Scan for the cell matching the given text and deliver its [x, y] coordinate at center. 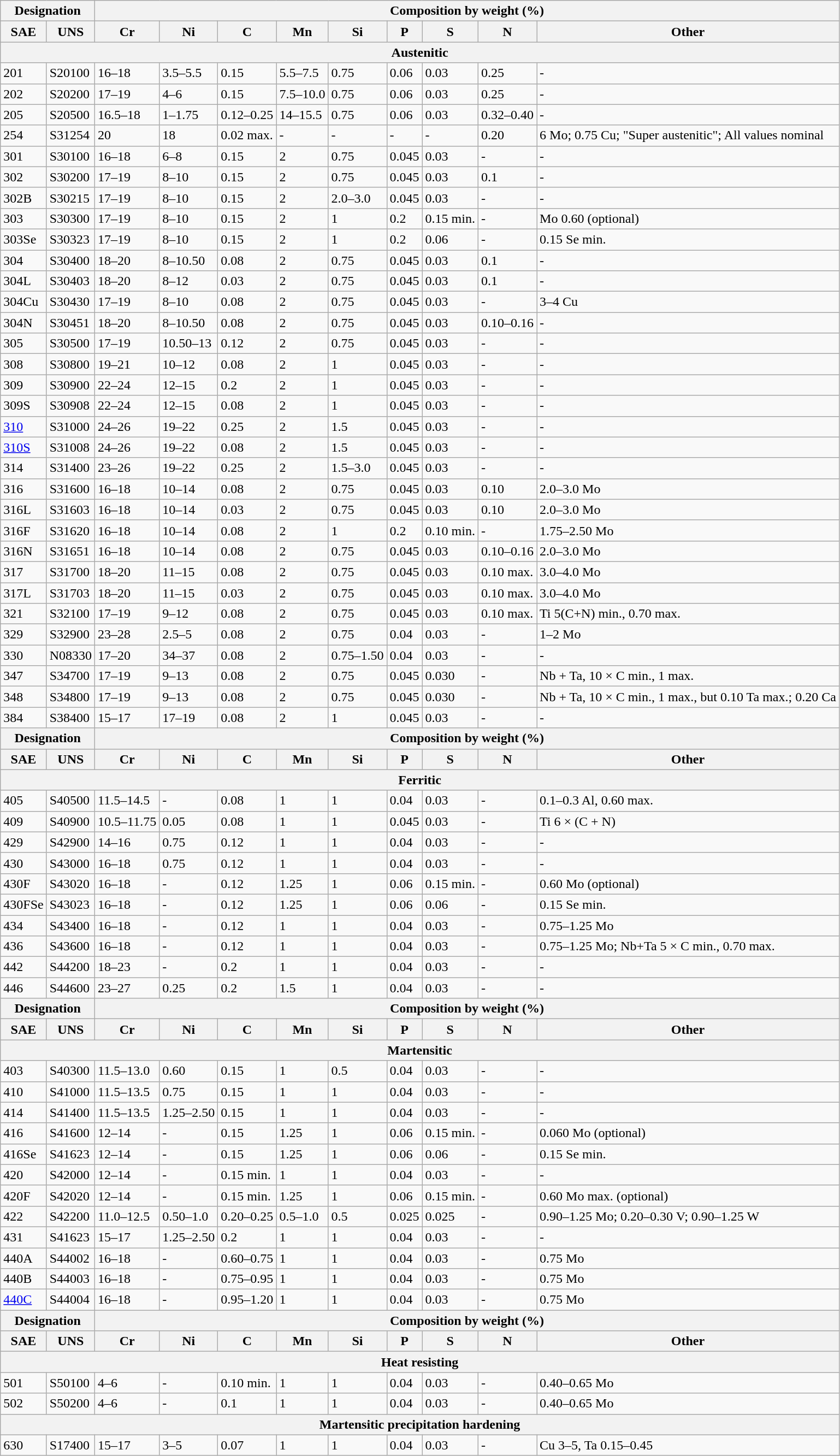
S30451 [70, 323]
304L [23, 281]
405 [23, 801]
6–8 [189, 156]
2.0–3.0 [357, 198]
0.20 [507, 135]
416 [23, 1133]
S42000 [70, 1175]
23–26 [127, 468]
S40500 [70, 801]
309S [23, 406]
501 [23, 1383]
0.50–1.0 [189, 1216]
0.90–1.25 Mo; 0.20–0.30 V; 0.90–1.25 W [688, 1216]
5.5–7.5 [303, 73]
202 [23, 94]
S31600 [70, 489]
302B [23, 198]
S30300 [70, 218]
414 [23, 1112]
Cu 3–5, Ta 0.15–0.45 [688, 1445]
6 Mo; 0.75 Cu; "Super austenitic"; All values nominal [688, 135]
0.20–0.25 [247, 1216]
254 [23, 135]
440A [23, 1258]
10–12 [189, 364]
3.5–5.5 [189, 73]
420 [23, 1175]
S30430 [70, 302]
S17400 [70, 1445]
316N [23, 551]
Ferritic [420, 780]
0.060 Mo (optional) [688, 1133]
0.02 max. [247, 135]
S43400 [70, 926]
0.32–0.40 [507, 115]
Mo 0.60 (optional) [688, 218]
S43600 [70, 946]
20 [127, 135]
305 [23, 344]
321 [23, 614]
23–28 [127, 635]
S42020 [70, 1195]
3–5 [189, 1445]
S31000 [70, 427]
S44003 [70, 1279]
S30800 [70, 364]
0.75–1.25 Mo [688, 926]
9–12 [189, 614]
S20100 [70, 73]
S30908 [70, 406]
S30200 [70, 177]
309 [23, 385]
S30100 [70, 156]
S31008 [70, 447]
19–21 [127, 364]
18 [189, 135]
0.5–1.0 [303, 1216]
34–37 [189, 655]
S31254 [70, 135]
Austenitic [420, 52]
201 [23, 73]
S31651 [70, 551]
0.60 [189, 1071]
310 [23, 427]
316F [23, 530]
S50200 [70, 1404]
304 [23, 261]
301 [23, 156]
0.60 Mo max. (optional) [688, 1195]
330 [23, 655]
S30900 [70, 385]
440B [23, 1279]
7.5–10.0 [303, 94]
S30500 [70, 344]
Nb + Ta, 10 × C min., 1 max. [688, 676]
10.50–13 [189, 344]
S34800 [70, 697]
14–15.5 [303, 115]
S38400 [70, 718]
0.1–0.3 Al, 0.60 max. [688, 801]
S20200 [70, 94]
23–27 [127, 988]
329 [23, 635]
310S [23, 447]
442 [23, 967]
S31700 [70, 572]
S31603 [70, 510]
S30403 [70, 281]
Ti 6 × (C + N) [688, 821]
S43020 [70, 884]
S40900 [70, 821]
410 [23, 1092]
205 [23, 115]
1.75–2.50 Mo [688, 530]
3–4 Cu [688, 302]
Martensitic [420, 1050]
0.75–0.95 [247, 1279]
446 [23, 988]
S44002 [70, 1258]
0.07 [247, 1445]
304N [23, 323]
316 [23, 489]
S30215 [70, 198]
Nb + Ta, 10 × C min., 1 max., but 0.10 Ta max.; 0.20 Ca [688, 697]
S44200 [70, 967]
S44600 [70, 988]
N08330 [70, 655]
430FSe [23, 904]
1–1.75 [189, 115]
S43000 [70, 863]
8–12 [189, 281]
431 [23, 1237]
403 [23, 1071]
S40300 [70, 1071]
11.0–12.5 [127, 1216]
317L [23, 593]
348 [23, 697]
308 [23, 364]
1.5–3.0 [357, 468]
304Cu [23, 302]
S31703 [70, 593]
317 [23, 572]
S32100 [70, 614]
S50100 [70, 1383]
422 [23, 1216]
409 [23, 821]
2.5–5 [189, 635]
S32900 [70, 635]
302 [23, 177]
430 [23, 863]
0.75–1.50 [357, 655]
0.12–0.25 [247, 115]
S41400 [70, 1112]
S20500 [70, 115]
14–16 [127, 842]
347 [23, 676]
316L [23, 510]
17–20 [127, 655]
S42900 [70, 842]
0.05 [189, 821]
630 [23, 1445]
S31620 [70, 530]
436 [23, 946]
10.5–11.75 [127, 821]
18–23 [127, 967]
16.5–18 [127, 115]
Heat resisting [420, 1362]
S30323 [70, 239]
440C [23, 1300]
303Se [23, 239]
416Se [23, 1154]
S31400 [70, 468]
S30400 [70, 261]
430F [23, 884]
S42200 [70, 1216]
11.5–13.0 [127, 1071]
0.95–1.20 [247, 1300]
502 [23, 1404]
429 [23, 842]
1–2 Mo [688, 635]
0.60 Mo (optional) [688, 884]
S43023 [70, 904]
0.60–0.75 [247, 1258]
S41000 [70, 1092]
S44004 [70, 1300]
420F [23, 1195]
434 [23, 926]
S34700 [70, 676]
0.75–1.25 Mo; Nb+Ta 5 × C min., 0.70 max. [688, 946]
384 [23, 718]
Ti 5(C+N) min., 0.70 max. [688, 614]
S41600 [70, 1133]
314 [23, 468]
303 [23, 218]
11.5–14.5 [127, 801]
Martensitic precipitation hardening [420, 1424]
